Capture the cell that displays the provided text and extract its [x, y] central coordinate. 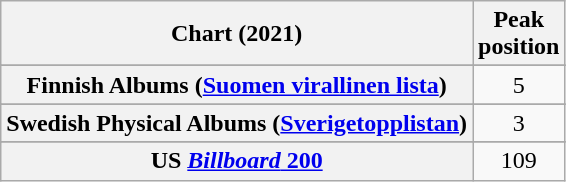
5 [519, 85]
Swedish Physical Albums (Sverigetopplistan) [237, 123]
Chart (2021) [237, 34]
Peakposition [519, 34]
Finnish Albums (Suomen virallinen lista) [237, 85]
3 [519, 123]
109 [519, 161]
US Billboard 200 [237, 161]
